From the cell containing the given text, extract its center point as [X, Y] coordinate. 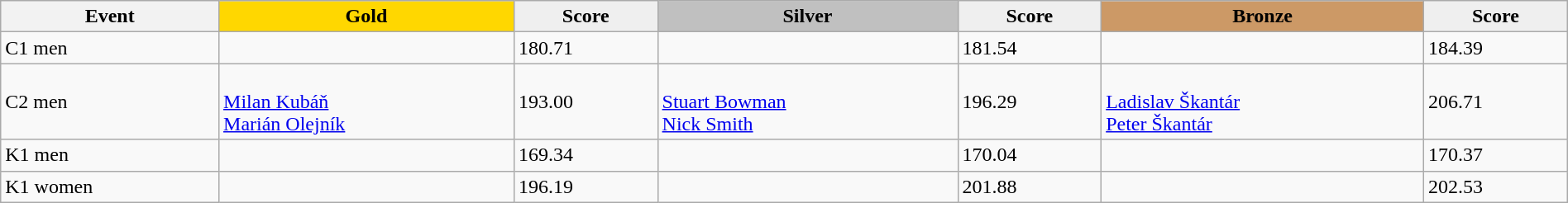
170.04 [1030, 155]
Event [110, 17]
196.19 [586, 186]
Stuart BowmanNick Smith [807, 101]
180.71 [586, 48]
201.88 [1030, 186]
Silver [807, 17]
Gold [367, 17]
181.54 [1030, 48]
C2 men [110, 101]
Bronze [1263, 17]
202.53 [1496, 186]
K1 men [110, 155]
Ladislav ŠkantárPeter Škantár [1263, 101]
169.34 [586, 155]
184.39 [1496, 48]
193.00 [586, 101]
196.29 [1030, 101]
Milan KubáňMarián Olejník [367, 101]
C1 men [110, 48]
170.37 [1496, 155]
206.71 [1496, 101]
K1 women [110, 186]
